Output the [x, y] coordinate of the center of the cell containing the given text.  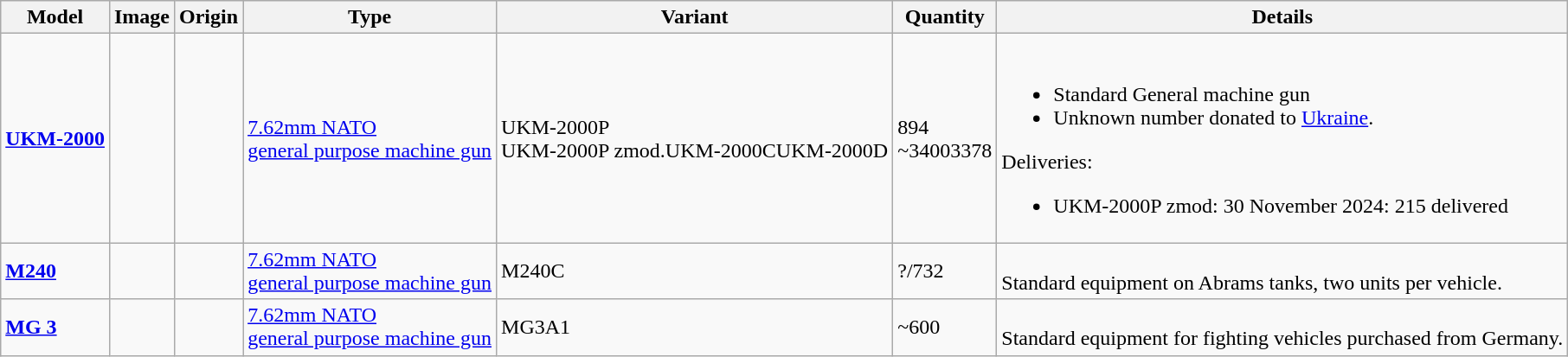
MG 3 [55, 327]
M240C [695, 271]
Variant [695, 17]
MG3A1 [695, 327]
UKM-2000 [55, 138]
894~34003378 [945, 138]
Type [370, 17]
?/732 [945, 271]
Quantity [945, 17]
UKM-2000PUKM-2000P zmod.UKM-2000CUKM-2000D [695, 138]
Standard equipment for fighting vehicles purchased from Germany. [1282, 327]
Model [55, 17]
M240 [55, 271]
Origin [209, 17]
Details [1282, 17]
~600 [945, 327]
Standard General machine gunUnknown number donated to Ukraine.Deliveries:UKM-2000P zmod: 30 November 2024: 215 delivered [1282, 138]
Standard equipment on Abrams tanks, two units per vehicle. [1282, 271]
Image [142, 17]
